Find where the given text appears and provide that cell's center as (x, y) coordinate. 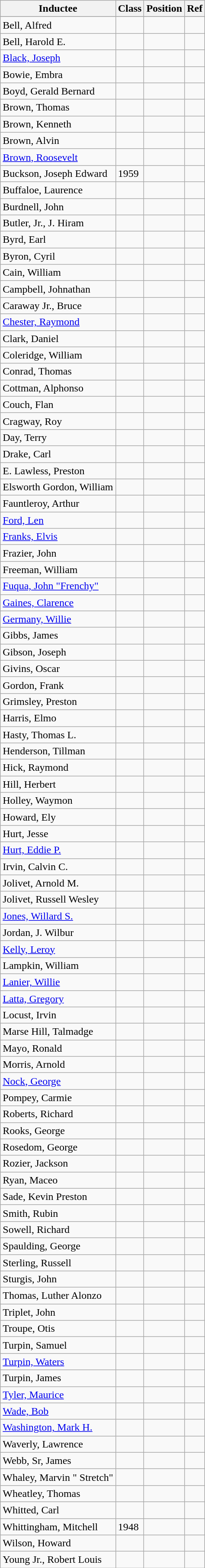
Wheatley, Thomas (58, 1493)
Coleridge, William (58, 355)
Wade, Bob (58, 1411)
Turpin, Waters (58, 1362)
Brown, Roosevelt (58, 157)
Triplet, John (58, 1312)
Marse Hill, Talmadge (58, 1032)
Pompey, Carmie (58, 1098)
Rozier, Jackson (58, 1164)
Bowie, Embra (58, 75)
Rosedom, George (58, 1147)
Grimsley, Preston (58, 701)
Troupe, Otis (58, 1329)
Spaulding, George (58, 1246)
Jolivet, Arnold M. (58, 883)
Brown, Thomas (58, 108)
Givins, Oscar (58, 668)
Bell, Harold E. (58, 42)
Thomas, Luther Alonzo (58, 1296)
Holley, Waymon (58, 801)
Morris, Arnold (58, 1065)
Hill, Herbert (58, 784)
Whaley, Marvin " Stretch" (58, 1477)
Roberts, Richard (58, 1114)
Day, Terry (58, 437)
Ryan, Maceo (58, 1180)
Sterling, Russell (58, 1263)
Position (164, 9)
Sowell, Richard (58, 1229)
Sade, Kevin Preston (58, 1196)
Frazier, John (58, 553)
Inductee (58, 9)
Byrd, Earl (58, 240)
Harris, Elmo (58, 718)
Kelly, Leroy (58, 949)
Irvin, Calvin C. (58, 867)
Burdnell, John (58, 207)
Henderson, Tillman (58, 751)
Whitted, Carl (58, 1510)
Howard, Ely (58, 817)
Jordan, J. Wilbur (58, 932)
Wilson, Howard (58, 1543)
Drake, Carl (58, 454)
Campbell, Johnathan (58, 289)
Freeman, William (58, 570)
Whittingham, Mitchell (58, 1526)
Jones, Willard S. (58, 916)
Turpin, James (58, 1378)
Locust, Irvin (58, 1015)
Gibbs, James (58, 636)
Elsworth Gordon, William (58, 487)
Conrad, Thomas (58, 372)
Rooks, George (58, 1131)
Black, Joseph (58, 58)
Caraway Jr., Bruce (58, 306)
Jolivet, Russell Wesley (58, 900)
Cain, William (58, 273)
Hurt, Jesse (58, 834)
Fauntleroy, Arthur (58, 504)
Fuqua, John "Frenchy" (58, 586)
Gibson, Joseph (58, 652)
Brown, Kenneth (58, 124)
Webb, Sr, James (58, 1460)
Gaines, Clarence (58, 603)
Ford, Len (58, 520)
Butler, Jr., J. Hiram (58, 223)
Cragway, Roy (58, 421)
Tyler, Maurice (58, 1395)
Germany, Willie (58, 619)
Lampkin, William (58, 965)
Bell, Alfred (58, 25)
Lanier, Willie (58, 982)
Ref (195, 9)
Couch, Flan (58, 404)
1959 (130, 173)
Nock, George (58, 1081)
Turpin, Samuel (58, 1345)
Latta, Gregory (58, 998)
Washington, Mark H. (58, 1428)
Buffaloe, Laurence (58, 190)
Sturgis, John (58, 1279)
Gordon, Frank (58, 685)
Byron, Cyril (58, 256)
Hasty, Thomas L. (58, 735)
1948 (130, 1526)
Class (130, 9)
Smith, Rubin (58, 1213)
Boyd, Gerald Bernard (58, 91)
Hick, Raymond (58, 768)
Franks, Elvis (58, 537)
Hurt, Eddie P. (58, 850)
Chester, Raymond (58, 322)
Cottman, Alphonso (58, 388)
E. Lawless, Preston (58, 470)
Waverly, Lawrence (58, 1444)
Clark, Daniel (58, 339)
Buckson, Joseph Edward (58, 173)
Young Jr., Robert Louis (58, 1560)
Brown, Alvin (58, 140)
Mayo, Ronald (58, 1048)
